Output the (x, y) coordinate of the center of the cell containing the given text.  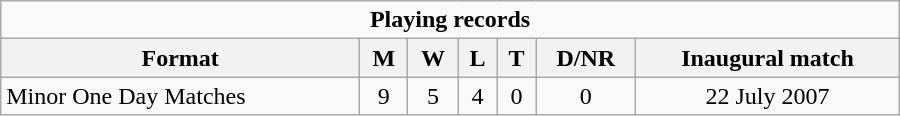
W (433, 58)
L (478, 58)
4 (478, 96)
5 (433, 96)
M (384, 58)
9 (384, 96)
Inaugural match (768, 58)
D/NR (586, 58)
Playing records (450, 20)
Format (180, 58)
Minor One Day Matches (180, 96)
T (516, 58)
22 July 2007 (768, 96)
